For the text-containing cell, return its midpoint in [x, y] coordinate format. 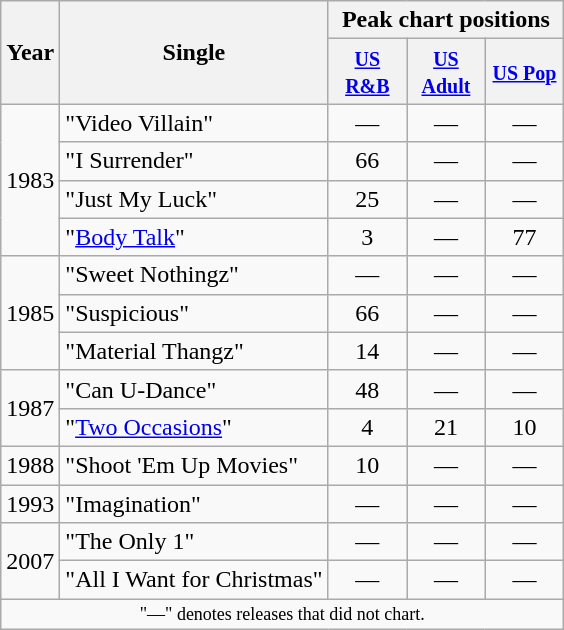
"All I Want for Christmas" [194, 580]
1985 [30, 313]
1987 [30, 408]
1993 [30, 503]
4 [368, 427]
"Shoot 'Em Up Movies" [194, 465]
3 [368, 237]
"Two Occasions" [194, 427]
Peak chart positions [446, 20]
"—" denotes releases that did not chart. [282, 614]
"Imagination" [194, 503]
2007 [30, 561]
77 [524, 237]
"Just My Luck" [194, 199]
1988 [30, 465]
Year [30, 52]
US R&B [368, 72]
"Body Talk" [194, 237]
"I Surrender" [194, 161]
"Material Thangz" [194, 351]
"Video Villain" [194, 123]
14 [368, 351]
"Sweet Nothingz" [194, 275]
"Suspicious" [194, 313]
US Pop [524, 72]
"The Only 1" [194, 542]
US Adult [446, 72]
Single [194, 52]
48 [368, 389]
"Can U-Dance" [194, 389]
1983 [30, 180]
21 [446, 427]
25 [368, 199]
